Return [X, Y] of the center of cell containing provided text 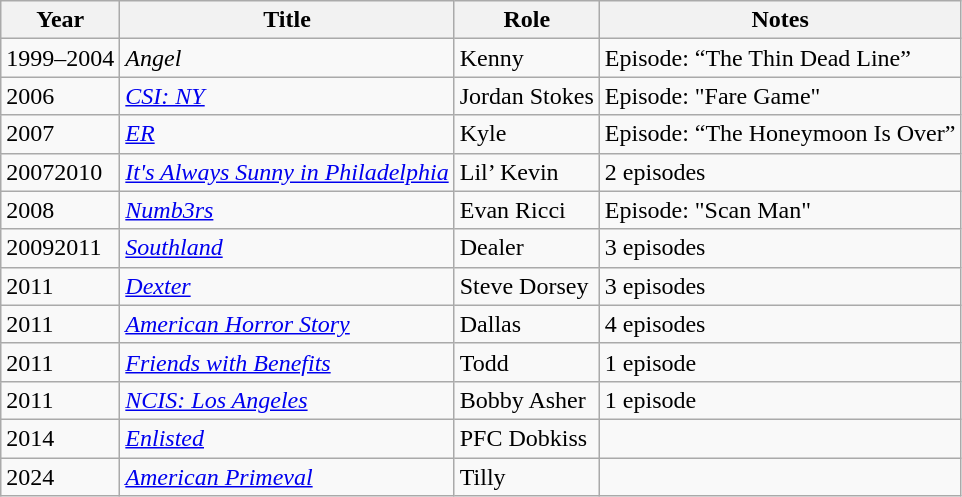
1999–2004 [60, 58]
Episode: "Scan Man" [780, 210]
20092011 [60, 248]
Kyle [526, 134]
Episode: "Fare Game" [780, 96]
NCIS: Los Angeles [287, 400]
Steve Dorsey [526, 286]
CSI: NY [287, 96]
Title [287, 20]
Episode: “The Honeymoon Is Over” [780, 134]
Episode: “The Thin Dead Line” [780, 58]
Evan Ricci [526, 210]
2 episodes [780, 172]
American Primeval [287, 477]
2006 [60, 96]
Year [60, 20]
Dexter [287, 286]
Kenny [526, 58]
2007 [60, 134]
2008 [60, 210]
ER [287, 134]
4 episodes [780, 324]
It's Always Sunny in Philadelphia [287, 172]
Role [526, 20]
Jordan Stokes [526, 96]
Todd [526, 362]
2014 [60, 438]
Lil’ Kevin [526, 172]
Angel [287, 58]
American Horror Story [287, 324]
Notes [780, 20]
Tilly [526, 477]
PFC Dobkiss [526, 438]
Enlisted [287, 438]
Bobby Asher [526, 400]
Numb3rs [287, 210]
Dealer [526, 248]
Southland [287, 248]
Dallas [526, 324]
2024 [60, 477]
Friends with Benefits [287, 362]
20072010 [60, 172]
